Locate the cell with the specified text and output its (x, y) center coordinate. 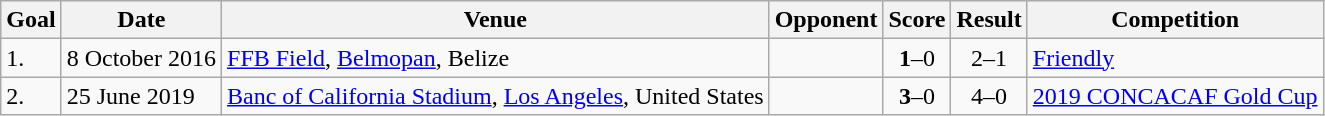
Friendly (1175, 58)
2019 CONCACAF Gold Cup (1175, 96)
1. (31, 58)
1–0 (917, 58)
3–0 (917, 96)
Competition (1175, 20)
Banc of California Stadium, Los Angeles, United States (496, 96)
Goal (31, 20)
2. (31, 96)
Date (141, 20)
2–1 (989, 58)
Result (989, 20)
Opponent (826, 20)
4–0 (989, 96)
Score (917, 20)
Venue (496, 20)
8 October 2016 (141, 58)
FFB Field, Belmopan, Belize (496, 58)
25 June 2019 (141, 96)
